Extract the (x, y) coordinate from the center of the cell holding the provided text.  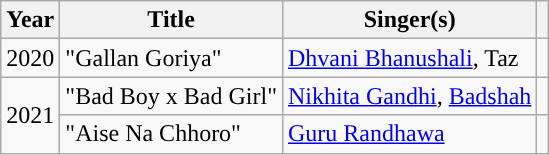
Year (30, 20)
Singer(s) (409, 20)
2020 (30, 58)
Nikhita Gandhi, Badshah (409, 96)
Dhvani Bhanushali, Taz (409, 58)
"Gallan Goriya" (172, 58)
Guru Randhawa (409, 134)
2021 (30, 115)
"Aise Na Chhoro" (172, 134)
"Bad Boy x Bad Girl" (172, 96)
Title (172, 20)
